Pinpoint the cell where the given text exists, returning its [x, y] midpoint coordinate. 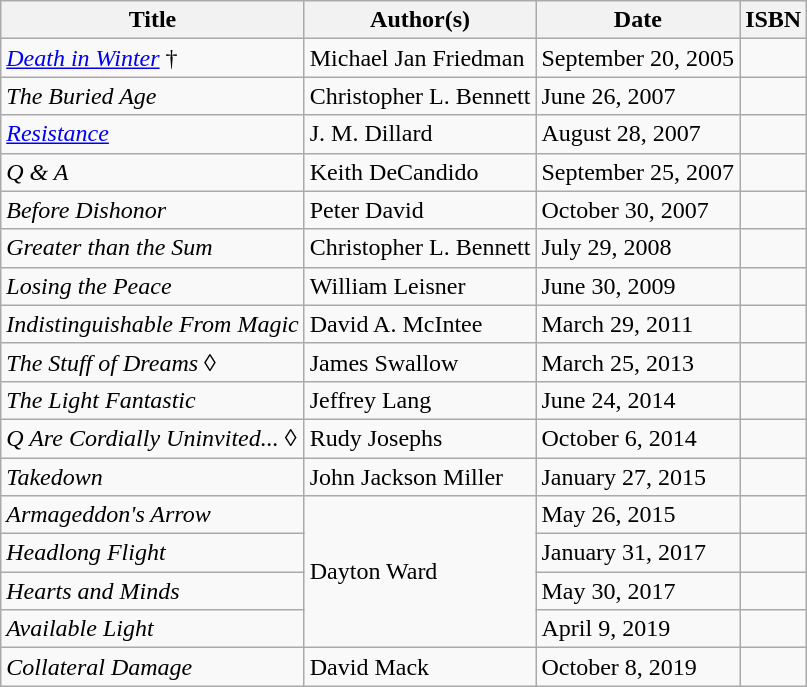
January 31, 2017 [638, 553]
The Light Fantastic [152, 400]
Headlong Flight [152, 553]
Dayton Ward [420, 572]
June 30, 2009 [638, 286]
Jeffrey Lang [420, 400]
January 27, 2015 [638, 477]
Greater than the Sum [152, 248]
The Buried Age [152, 96]
Indistinguishable From Magic [152, 324]
David A. McIntee [420, 324]
J. M. Dillard [420, 134]
Date [638, 20]
Hearts and Minds [152, 591]
Available Light [152, 629]
Before Dishonor [152, 210]
Q & A [152, 172]
June 26, 2007 [638, 96]
June 24, 2014 [638, 400]
October 8, 2019 [638, 667]
September 20, 2005 [638, 58]
David Mack [420, 667]
Peter David [420, 210]
Q Are Cordially Uninvited... ◊ [152, 438]
April 9, 2019 [638, 629]
William Leisner [420, 286]
Armageddon's Arrow [152, 515]
ISBN [774, 20]
July 29, 2008 [638, 248]
March 25, 2013 [638, 362]
Rudy Josephs [420, 438]
Michael Jan Friedman [420, 58]
Takedown [152, 477]
Losing the Peace [152, 286]
September 25, 2007 [638, 172]
John Jackson Miller [420, 477]
Keith DeCandido [420, 172]
October 30, 2007 [638, 210]
August 28, 2007 [638, 134]
Collateral Damage [152, 667]
October 6, 2014 [638, 438]
May 26, 2015 [638, 515]
James Swallow [420, 362]
Resistance [152, 134]
March 29, 2011 [638, 324]
May 30, 2017 [638, 591]
Author(s) [420, 20]
Title [152, 20]
Death in Winter † [152, 58]
The Stuff of Dreams ◊ [152, 362]
